Output the [x, y] coordinate of the center of the cell containing the given text.  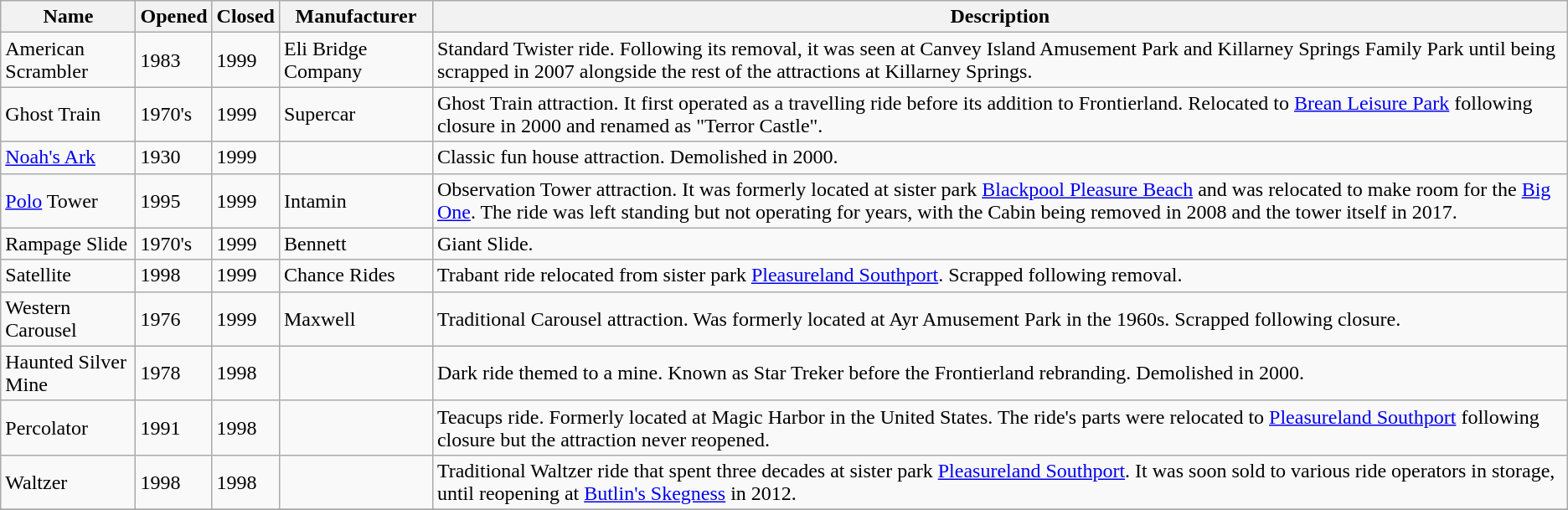
Noah's Ark [69, 157]
Name [69, 17]
Western Carousel [69, 318]
Supercar [355, 114]
Traditional Carousel attraction. Was formerly located at Ayr Amusement Park in the 1960s. Scrapped following closure. [1000, 318]
Waltzer [69, 482]
Eli Bridge Company [355, 60]
1995 [174, 201]
1991 [174, 427]
Dark ride themed to a mine. Known as Star Treker before the Frontierland rebranding. Demolished in 2000. [1000, 373]
Description [1000, 17]
Classic fun house attraction. Demolished in 2000. [1000, 157]
Ghost Train [69, 114]
1930 [174, 157]
Manufacturer [355, 17]
Satellite [69, 276]
American Scrambler [69, 60]
1978 [174, 373]
Closed [245, 17]
Bennett [355, 244]
Trabant ride relocated from sister park Pleasureland Southport. Scrapped following removal. [1000, 276]
Chance Rides [355, 276]
Rampage Slide [69, 244]
1976 [174, 318]
Opened [174, 17]
Polo Tower [69, 201]
Percolator [69, 427]
1983 [174, 60]
Haunted Silver Mine [69, 373]
Giant Slide. [1000, 244]
Intamin [355, 201]
Maxwell [355, 318]
